Locate the cell with the specified text and output its (x, y) center coordinate. 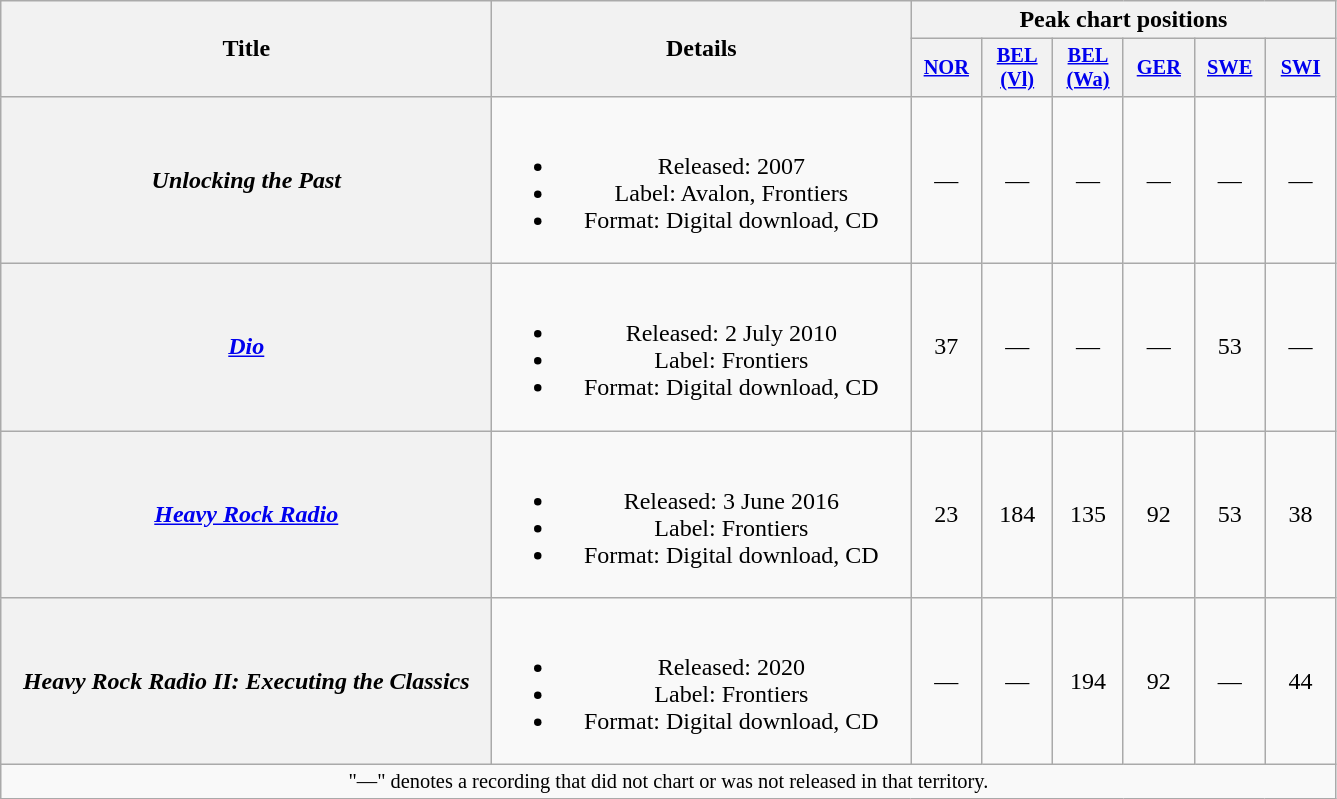
Heavy Rock Radio II: Executing the Classics (246, 682)
37 (946, 348)
"—" denotes a recording that did not chart or was not released in that territory. (668, 782)
135 (1088, 514)
Dio (246, 348)
Released: 2020Label: FrontiersFormat: Digital download, CD (702, 682)
SWE (1230, 68)
38 (1300, 514)
Unlocking the Past (246, 180)
Released: 2 July 2010Label: FrontiersFormat: Digital download, CD (702, 348)
SWI (1300, 68)
Heavy Rock Radio (246, 514)
44 (1300, 682)
194 (1088, 682)
Released: 2007Label: Avalon, FrontiersFormat: Digital download, CD (702, 180)
Peak chart positions (1124, 20)
Details (702, 49)
BEL(Vl) (1018, 68)
Title (246, 49)
GER (1158, 68)
BEL(Wa) (1088, 68)
184 (1018, 514)
23 (946, 514)
Released: 3 June 2016Label: FrontiersFormat: Digital download, CD (702, 514)
NOR (946, 68)
